From the cell containing the given text, extract its center point as (X, Y) coordinate. 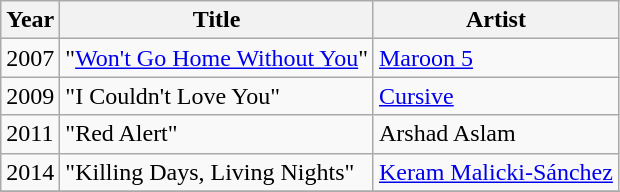
"Killing Days, Living Nights" (217, 172)
Arshad Aslam (496, 134)
Title (217, 20)
2009 (30, 96)
"I Couldn't Love You" (217, 96)
2014 (30, 172)
2007 (30, 58)
2011 (30, 134)
Artist (496, 20)
Keram Malicki-Sánchez (496, 172)
"Red Alert" (217, 134)
Year (30, 20)
Cursive (496, 96)
Maroon 5 (496, 58)
"Won't Go Home Without You" (217, 58)
